Detect which cell encompasses the target text, then output its (X, Y) center coordinate. 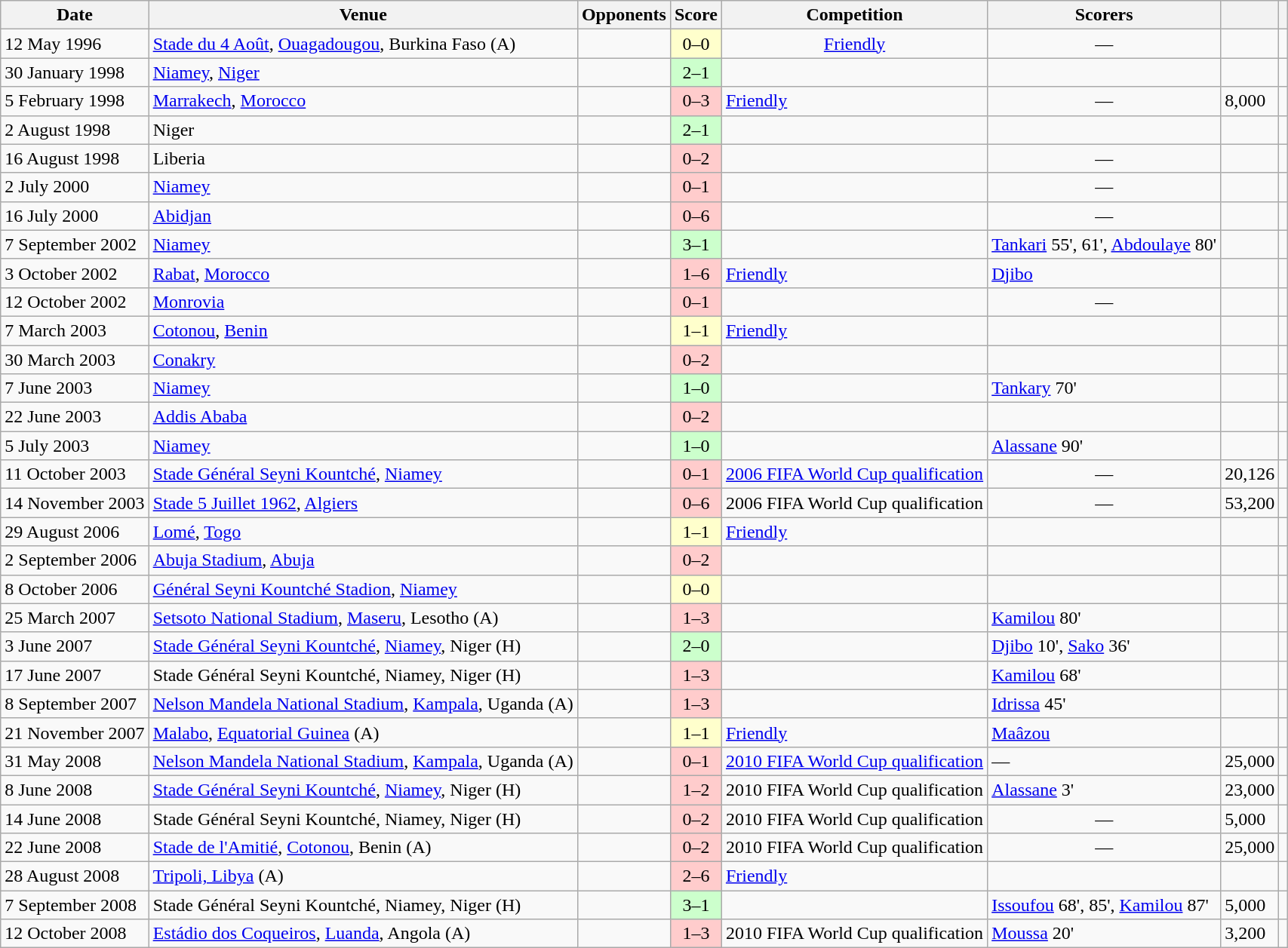
7 March 2003 (75, 330)
Abidjan (363, 216)
3,200 (1250, 934)
20,126 (1250, 474)
31 May 2008 (75, 761)
Opponents (623, 15)
1–2 (696, 790)
29 August 2006 (75, 532)
8 October 2006 (75, 589)
2–6 (696, 876)
Stade du 4 Août, Ouagadougou, Burkina Faso (A) (363, 44)
12 May 1996 (75, 44)
Abuja Stadium, Abuja (363, 560)
Moussa 20' (1105, 934)
7 September 2008 (75, 905)
2 September 2006 (75, 560)
5 July 2003 (75, 446)
30 March 2003 (75, 360)
Djibo 10', Sako 36' (1105, 646)
2 August 1998 (75, 130)
Stade 5 Juillet 1962, Algiers (363, 503)
Lomé, Togo (363, 532)
Monrovia (363, 302)
Setsoto National Stadium, Maseru, Lesotho (A) (363, 618)
30 January 1998 (75, 72)
53,200 (1250, 503)
2 July 2000 (75, 187)
21 November 2007 (75, 732)
7 June 2003 (75, 388)
Marrakech, Morocco (363, 101)
22 June 2003 (75, 417)
14 June 2008 (75, 818)
1–6 (696, 273)
Niger (363, 130)
Stade Général Seyni Kountché, Niamey (363, 474)
5 February 1998 (75, 101)
17 June 2007 (75, 675)
11 October 2003 (75, 474)
Tankari 55', 61', Abdoulaye 80' (1105, 244)
Tankary 70' (1105, 388)
8,000 (1250, 101)
Malabo, Equatorial Guinea (A) (363, 732)
Date (75, 15)
3 October 2002 (75, 273)
22 June 2008 (75, 848)
Maâzou (1105, 732)
25 March 2007 (75, 618)
Liberia (363, 158)
Estádio dos Coqueiros, Luanda, Angola (A) (363, 934)
Idrissa 45' (1105, 704)
Général Seyni Kountché Stadion, Niamey (363, 589)
Competition (854, 15)
3 June 2007 (75, 646)
Alassane 90' (1105, 446)
7 September 2002 (75, 244)
Conakry (363, 360)
8 September 2007 (75, 704)
23,000 (1250, 790)
Djibo (1105, 273)
14 November 2003 (75, 503)
Score (696, 15)
Cotonou, Benin (363, 330)
Stade de l'Amitié, Cotonou, Benin (A) (363, 848)
Alassane 3' (1105, 790)
12 October 2008 (75, 934)
8 June 2008 (75, 790)
12 October 2002 (75, 302)
2–0 (696, 646)
28 August 2008 (75, 876)
Tripoli, Libya (A) (363, 876)
Kamilou 80' (1105, 618)
Addis Ababa (363, 417)
Rabat, Morocco (363, 273)
Venue (363, 15)
0–3 (696, 101)
Niamey, Niger (363, 72)
16 August 1998 (75, 158)
Scorers (1105, 15)
16 July 2000 (75, 216)
Issoufou 68', 85', Kamilou 87' (1105, 905)
Kamilou 68' (1105, 675)
